Output the [x, y] coordinate of the center of the cell containing the given text.  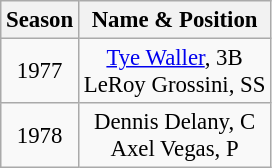
Tye Waller, 3BLeRoy Grossini, SS [174, 72]
Name & Position [174, 20]
Dennis Delany, C Axel Vegas, P [174, 136]
1978 [40, 136]
Season [40, 20]
1977 [40, 72]
